Search for the cell housing the specified text and yield its [x, y] center coordinate. 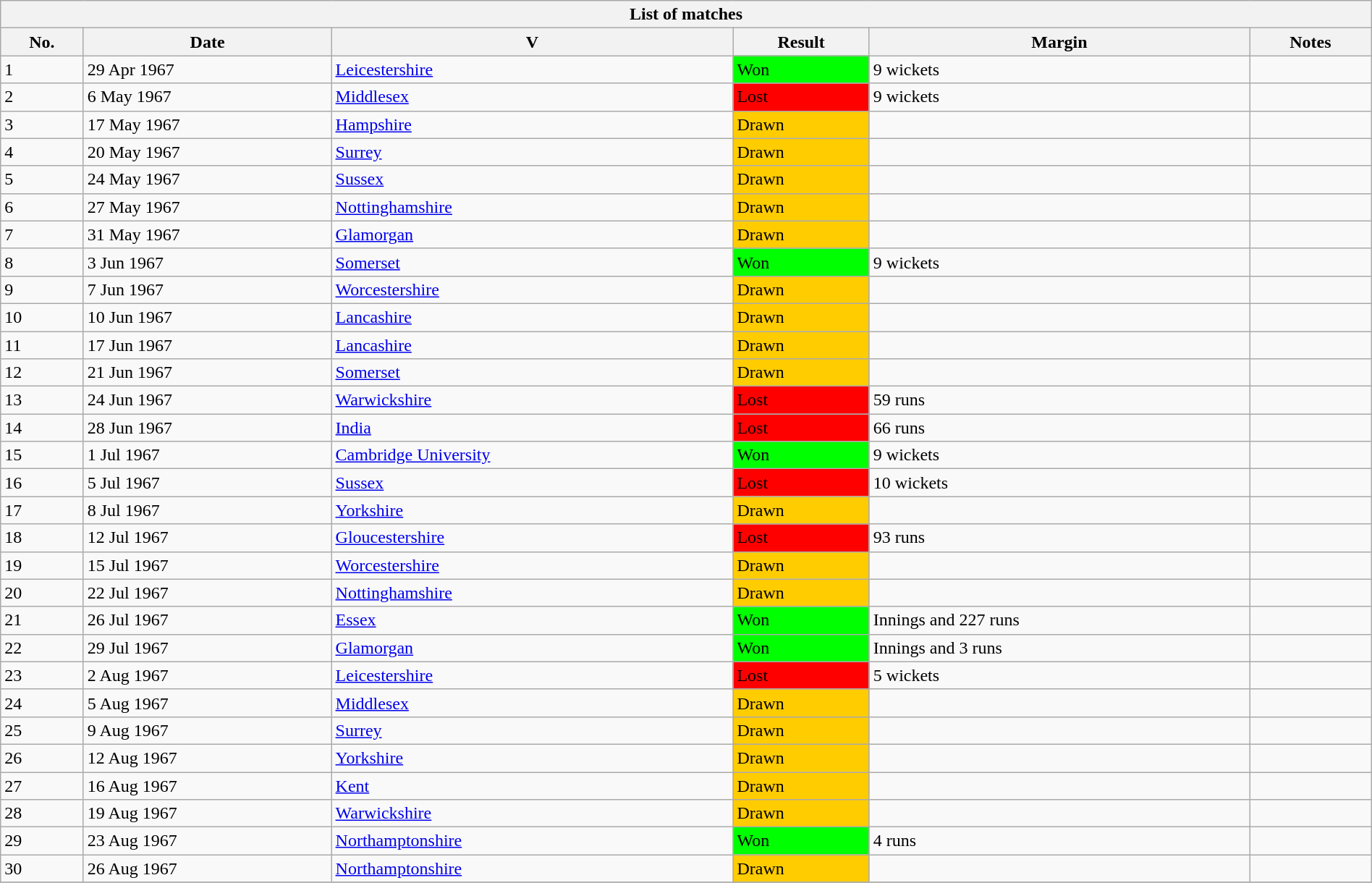
5 [42, 179]
24 [42, 703]
10 [42, 317]
23 Aug 1967 [207, 841]
2 Aug 1967 [207, 675]
31 May 1967 [207, 235]
5 wickets [1059, 675]
10 Jun 1967 [207, 317]
28 [42, 814]
13 [42, 400]
23 [42, 675]
3 [42, 124]
List of matches [686, 14]
93 runs [1059, 538]
12 [42, 373]
25 [42, 730]
16 Aug 1967 [207, 785]
2 [42, 97]
V [533, 42]
10 wickets [1059, 483]
17 Jun 1967 [207, 345]
17 [42, 510]
19 [42, 565]
5 Aug 1967 [207, 703]
7 Jun 1967 [207, 290]
29 Apr 1967 [207, 69]
9 Aug 1967 [207, 730]
20 [42, 593]
16 [42, 483]
8 [42, 262]
4 [42, 152]
No. [42, 42]
15 Jul 1967 [207, 565]
11 [42, 345]
Cambridge University [533, 455]
Hampshire [533, 124]
India [533, 428]
21 [42, 620]
6 [42, 207]
26 [42, 758]
22 [42, 648]
7 [42, 235]
26 Aug 1967 [207, 869]
12 Jul 1967 [207, 538]
19 Aug 1967 [207, 814]
1 [42, 69]
27 May 1967 [207, 207]
9 [42, 290]
15 [42, 455]
59 runs [1059, 400]
17 May 1967 [207, 124]
5 Jul 1967 [207, 483]
Notes [1311, 42]
24 May 1967 [207, 179]
3 Jun 1967 [207, 262]
Innings and 3 runs [1059, 648]
21 Jun 1967 [207, 373]
Date [207, 42]
6 May 1967 [207, 97]
26 Jul 1967 [207, 620]
4 runs [1059, 841]
Result [801, 42]
12 Aug 1967 [207, 758]
Innings and 227 runs [1059, 620]
29 [42, 841]
1 Jul 1967 [207, 455]
Gloucestershire [533, 538]
66 runs [1059, 428]
Kent [533, 785]
Essex [533, 620]
14 [42, 428]
Margin [1059, 42]
28 Jun 1967 [207, 428]
8 Jul 1967 [207, 510]
20 May 1967 [207, 152]
30 [42, 869]
27 [42, 785]
24 Jun 1967 [207, 400]
18 [42, 538]
29 Jul 1967 [207, 648]
22 Jul 1967 [207, 593]
